Locate the cell with the specified text and output its [X, Y] center coordinate. 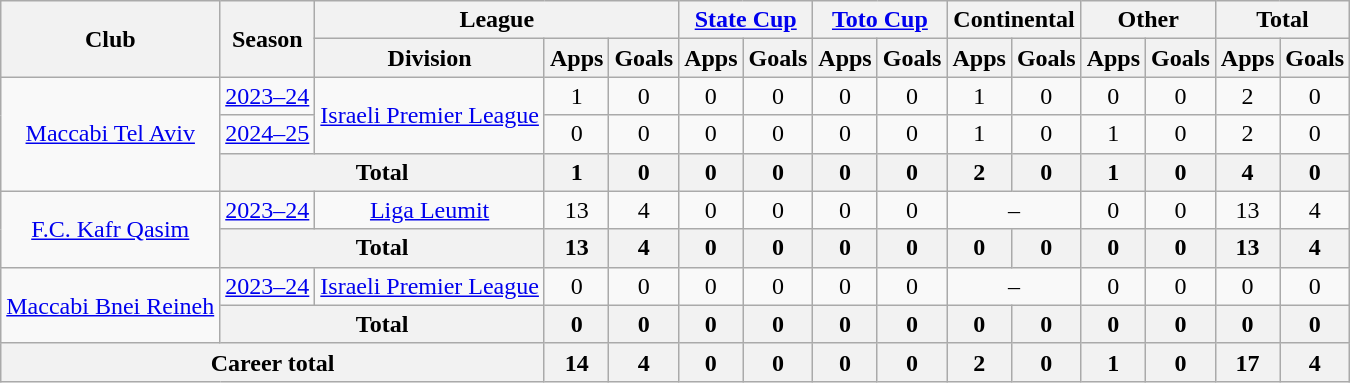
Maccabi Bnei Reineh [110, 305]
14 [576, 362]
Maccabi Tel Aviv [110, 134]
Other [1148, 20]
Liga Leumit [430, 210]
State Cup [746, 20]
F.C. Kafr Qasim [110, 229]
League [497, 20]
Season [268, 39]
17 [1247, 362]
Division [430, 58]
Club [110, 39]
Toto Cup [880, 20]
Career total [273, 362]
2024–25 [268, 134]
Continental [1014, 20]
